Capture the cell that displays the provided text and extract its (x, y) central coordinate. 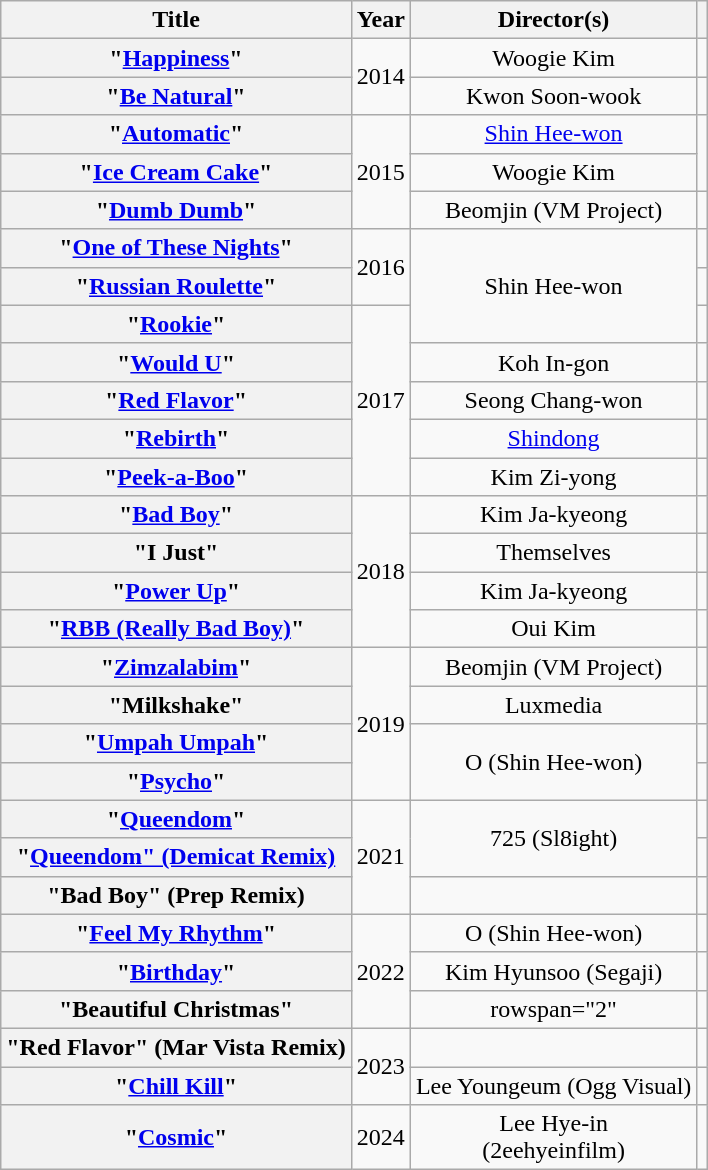
"Beautiful Christmas" (176, 1009)
2015 (380, 172)
"Chill Kill" (176, 1085)
Year (380, 20)
2023 (380, 1066)
"Rebirth" (176, 438)
Title (176, 20)
725 (Sl8ight) (553, 838)
rowspan="2" (553, 1009)
"Bad Boy" (176, 515)
"Birthday" (176, 971)
"Russian Roulette" (176, 286)
"Happiness" (176, 58)
"Queendom" (176, 819)
"Cosmic" (176, 1138)
Director(s) (553, 20)
"Milkshake" (176, 705)
Shindong (553, 438)
"Umpah Umpah" (176, 743)
"Red Flavor" (Mar Vista Remix) (176, 1047)
"Rookie" (176, 324)
2014 (380, 77)
2017 (380, 400)
"Queendom" (Demicat Remix) (176, 857)
2021 (380, 857)
"Red Flavor" (176, 400)
"RBB (Really Bad Boy)" (176, 629)
"Peek-a-Boo" (176, 477)
Kim Zi-yong (553, 477)
2024 (380, 1138)
Kwon Soon-wook (553, 96)
"Would U" (176, 362)
Kim Hyunsoo (Segaji) (553, 971)
"Psycho" (176, 781)
"Zimzalabim" (176, 667)
"Ice Cream Cake" (176, 172)
"One of These Nights" (176, 248)
2019 (380, 724)
2016 (380, 267)
"Feel My Rhythm" (176, 933)
"I Just" (176, 553)
"Bad Boy" (Prep Remix) (176, 895)
Lee Youngeum (Ogg Visual) (553, 1085)
"Power Up" (176, 591)
Oui Kim (553, 629)
Koh In-gon (553, 362)
Lee Hye-in(2eehyeinfilm) (553, 1138)
Luxmedia (553, 705)
2018 (380, 572)
2022 (380, 971)
"Be Natural" (176, 96)
Themselves (553, 553)
"Dumb Dumb" (176, 210)
Seong Chang-won (553, 400)
"Automatic" (176, 134)
